Capture the cell that displays the provided text and extract its [x, y] central coordinate. 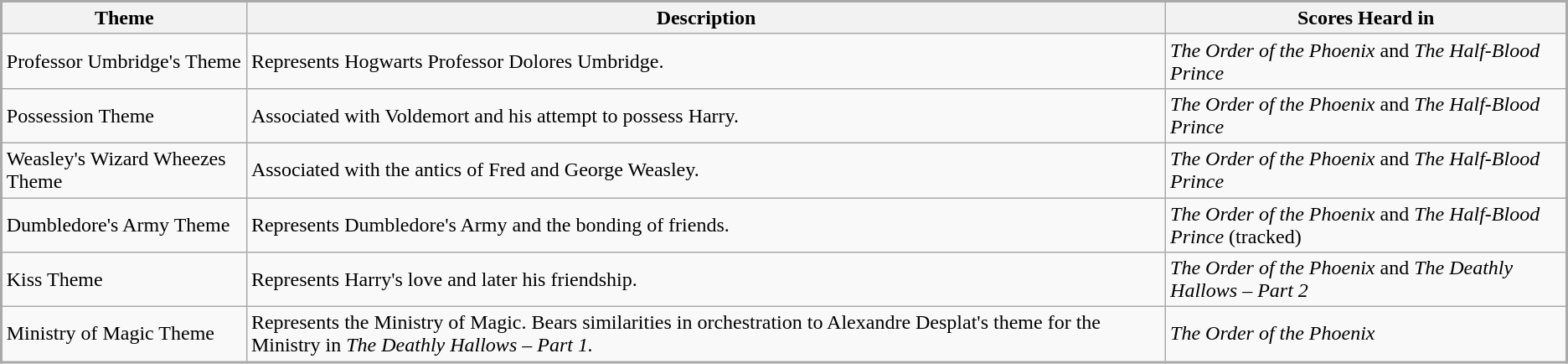
Associated with Voldemort and his attempt to possess Harry. [705, 116]
Weasley's Wizard Wheezes Theme [124, 169]
The Order of the Phoenix and The Deathly Hallows – Part 2 [1367, 280]
Represents Harry's love and later his friendship. [705, 280]
Dumbledore's Army Theme [124, 225]
Kiss Theme [124, 280]
The Order of the Phoenix and The Half-Blood Prince (tracked) [1367, 225]
Associated with the antics of Fred and George Weasley. [705, 169]
Description [705, 18]
Represents Hogwarts Professor Dolores Umbridge. [705, 60]
Theme [124, 18]
Possession Theme [124, 116]
The Order of the Phoenix [1367, 335]
Represents the Ministry of Magic. Bears similarities in orchestration to Alexandre Desplat's theme for the Ministry in The Deathly Hallows – Part 1. [705, 335]
Professor Umbridge's Theme [124, 60]
Ministry of Magic Theme [124, 335]
Scores Heard in [1367, 18]
Represents Dumbledore's Army and the bonding of friends. [705, 225]
